Determine the [x, y] coordinate at the center of the cell enclosing the given text.  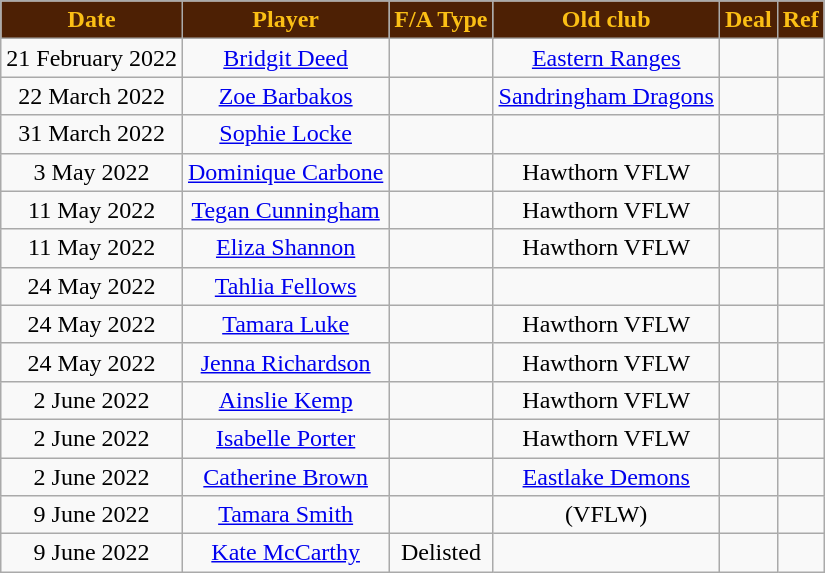
Date [92, 20]
F/A Type [441, 20]
Ref [800, 20]
(VFLW) [606, 515]
31 March 2022 [92, 134]
21 February 2022 [92, 58]
Tegan Cunningham [285, 210]
Old club [606, 20]
Kate McCarthy [285, 553]
Deal [748, 20]
Tahlia Fellows [285, 286]
3 May 2022 [92, 172]
Player [285, 20]
Eastlake Demons [606, 477]
Bridgit Deed [285, 58]
Tamara Luke [285, 324]
Eastern Ranges [606, 58]
Isabelle Porter [285, 438]
Dominique Carbone [285, 172]
Catherine Brown [285, 477]
22 March 2022 [92, 96]
Eliza Shannon [285, 248]
Delisted [441, 553]
Ainslie Kemp [285, 400]
Jenna Richardson [285, 362]
Sophie Locke [285, 134]
Sandringham Dragons [606, 96]
Tamara Smith [285, 515]
Zoe Barbakos [285, 96]
